Return the [X, Y] coordinate for the center point of the cell that contains the specified text.  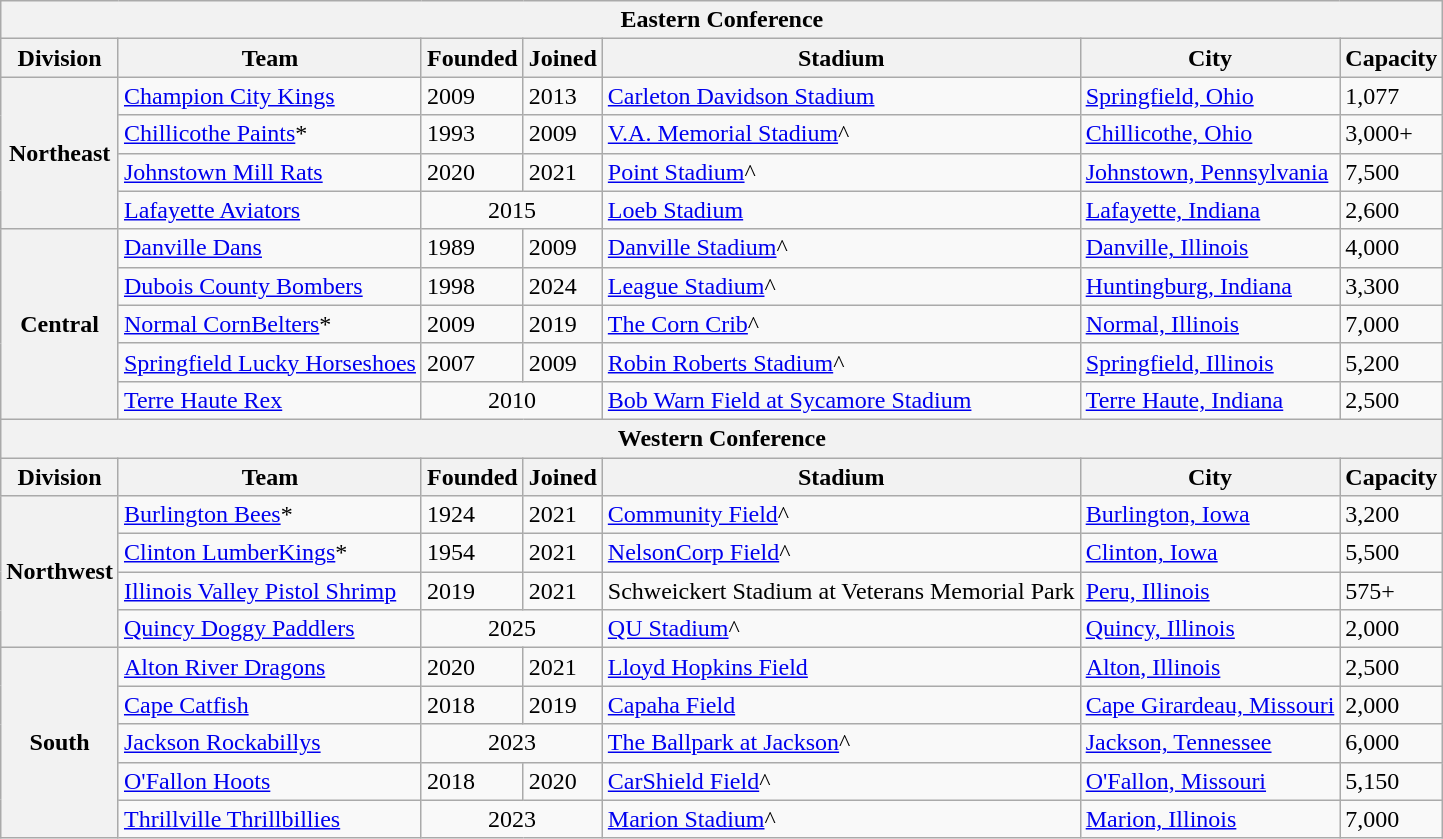
3,000+ [1392, 134]
O'Fallon, Missouri [1210, 781]
2013 [562, 96]
Jackson Rockabillys [270, 743]
1989 [472, 248]
Danville Stadium^ [841, 248]
Marion Stadium^ [841, 819]
5,500 [1392, 553]
Springfield Lucky Horseshoes [270, 362]
South [60, 743]
2010 [512, 400]
575+ [1392, 591]
CarShield Field^ [841, 781]
Cape Catfish [270, 705]
6,000 [1392, 743]
Quincy Doggy Paddlers [270, 629]
Lafayette, Indiana [1210, 210]
Terre Haute, Indiana [1210, 400]
3,200 [1392, 515]
Chillicothe Paints* [270, 134]
Dubois County Bombers [270, 286]
V.A. Memorial Stadium^ [841, 134]
5,200 [1392, 362]
2024 [562, 286]
7,500 [1392, 172]
Peru, Illinois [1210, 591]
Western Conference [722, 438]
Capaha Field [841, 705]
Jackson, Tennessee [1210, 743]
Quincy, Illinois [1210, 629]
Robin Roberts Stadium^ [841, 362]
Carleton Davidson Stadium [841, 96]
Burlington Bees* [270, 515]
Central [60, 324]
1993 [472, 134]
Terre Haute Rex [270, 400]
League Stadium^ [841, 286]
Thrillville Thrillbillies [270, 819]
Point Stadium^ [841, 172]
1,077 [1392, 96]
Lafayette Aviators [270, 210]
1954 [472, 553]
Cape Girardeau, Missouri [1210, 705]
Lloyd Hopkins Field [841, 667]
The Ballpark at Jackson^ [841, 743]
Huntingburg, Indiana [1210, 286]
Johnstown Mill Rats [270, 172]
4,000 [1392, 248]
NelsonCorp Field^ [841, 553]
Alton, Illinois [1210, 667]
Champion City Kings [270, 96]
Clinton LumberKings* [270, 553]
The Corn Crib^ [841, 324]
1998 [472, 286]
Burlington, Iowa [1210, 515]
Normal, Illinois [1210, 324]
Loeb Stadium [841, 210]
Schweickert Stadium at Veterans Memorial Park [841, 591]
Community Field^ [841, 515]
Danville, Illinois [1210, 248]
Springfield, Illinois [1210, 362]
2007 [472, 362]
Marion, Illinois [1210, 819]
Chillicothe, Ohio [1210, 134]
Johnstown, Pennsylvania [1210, 172]
1924 [472, 515]
Eastern Conference [722, 20]
Alton River Dragons [270, 667]
3,300 [1392, 286]
Danville Dans [270, 248]
2015 [512, 210]
Northeast [60, 153]
Illinois Valley Pistol Shrimp [270, 591]
Springfield, Ohio [1210, 96]
2,600 [1392, 210]
Normal CornBelters* [270, 324]
2025 [512, 629]
Clinton, Iowa [1210, 553]
QU Stadium^ [841, 629]
5,150 [1392, 781]
Bob Warn Field at Sycamore Stadium [841, 400]
O'Fallon Hoots [270, 781]
Northwest [60, 572]
